Pinpoint the cell where the given text exists, returning its (x, y) midpoint coordinate. 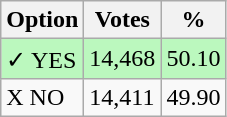
✓ YES (42, 59)
X NO (42, 97)
14,468 (122, 59)
Votes (122, 20)
49.90 (194, 97)
Option (42, 20)
50.10 (194, 59)
% (194, 20)
14,411 (122, 97)
